Search for the cell housing the specified text and yield its (X, Y) center coordinate. 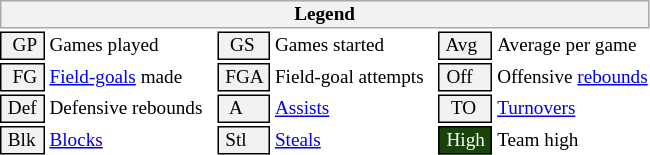
FG (22, 77)
Avg (466, 46)
GP (22, 46)
Stl (244, 140)
Def (22, 108)
Blk (22, 140)
Team high (573, 140)
Assists (354, 108)
Steals (354, 140)
GS (244, 46)
Games played (131, 46)
Average per game (573, 46)
High (466, 140)
Blocks (131, 140)
Turnovers (573, 108)
Defensive rebounds (131, 108)
Games started (354, 46)
Field-goals made (131, 77)
Legend (324, 14)
FGA (244, 77)
A (244, 108)
Field-goal attempts (354, 77)
Off (466, 77)
Offensive rebounds (573, 77)
TO (466, 108)
